Find where the given text appears and provide that cell's center as [X, Y] coordinate. 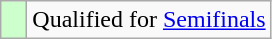
Qualified for Semifinals [149, 20]
